For the text-containing cell, return its midpoint in [X, Y] coordinate format. 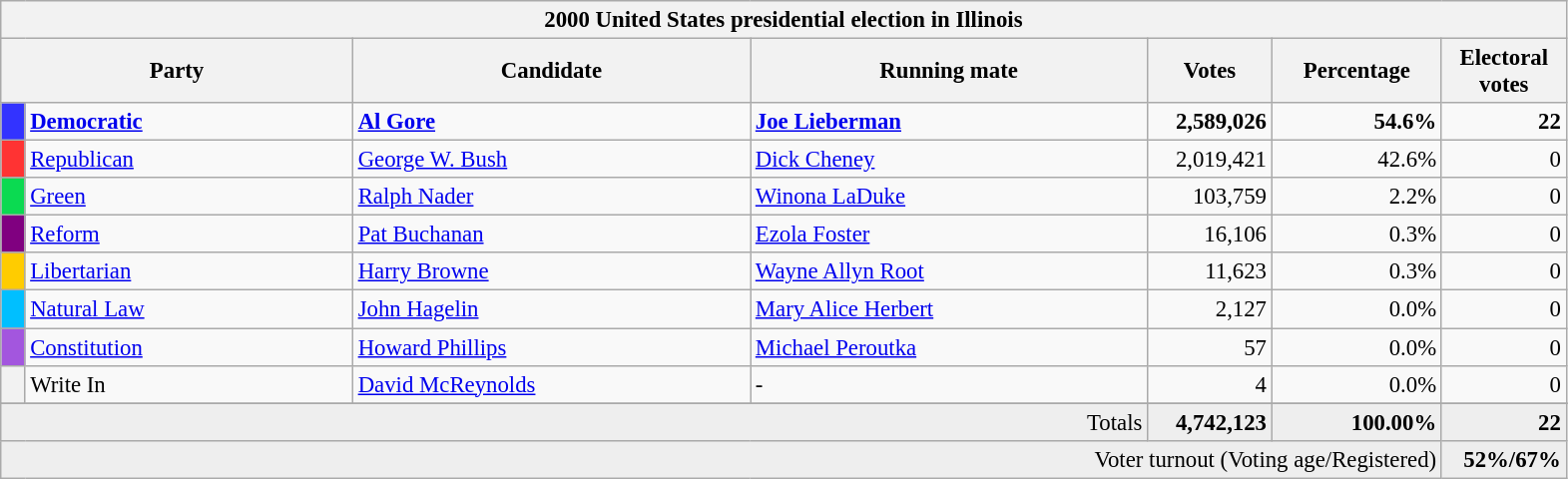
16,106 [1210, 235]
54.6% [1356, 122]
Harry Browne [551, 272]
Constitution [189, 347]
Republican [189, 160]
Electoral votes [1503, 72]
Pat Buchanan [551, 235]
Libertarian [189, 272]
Reform [189, 235]
Ralph Nader [551, 197]
Ezola Foster [949, 235]
Votes [1210, 72]
Democratic [189, 122]
Al Gore [551, 122]
2000 United States presidential election in Illinois [784, 20]
57 [1210, 347]
103,759 [1210, 197]
Candidate [551, 72]
Wayne Allyn Root [949, 272]
Dick Cheney [949, 160]
Party [178, 72]
Voter turnout (Voting age/Registered) [722, 459]
Percentage [1356, 72]
4 [1210, 384]
11,623 [1210, 272]
52%/67% [1503, 459]
Totals [575, 422]
- [949, 384]
Running mate [949, 72]
2,127 [1210, 309]
4,742,123 [1210, 422]
Green [189, 197]
Mary Alice Herbert [949, 309]
2,019,421 [1210, 160]
John Hagelin [551, 309]
Write In [189, 384]
42.6% [1356, 160]
Winona LaDuke [949, 197]
Michael Peroutka [949, 347]
Howard Phillips [551, 347]
100.00% [1356, 422]
2.2% [1356, 197]
George W. Bush [551, 160]
2,589,026 [1210, 122]
Natural Law [189, 309]
Joe Lieberman [949, 122]
David McReynolds [551, 384]
